Detect which cell encompasses the target text, then output its [x, y] center coordinate. 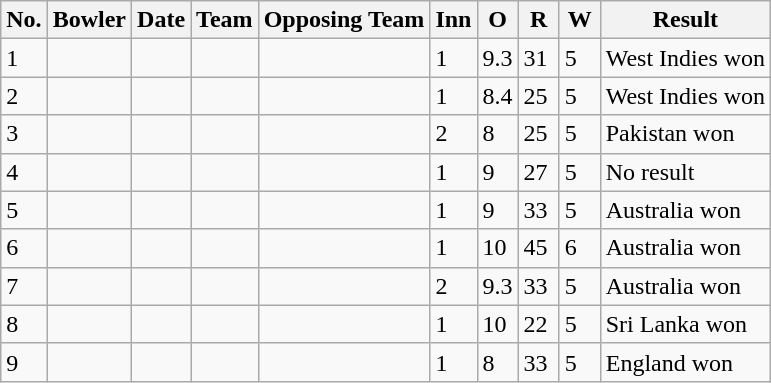
W [580, 20]
3 [24, 134]
No. [24, 20]
O [498, 20]
Date [162, 20]
45 [538, 248]
22 [538, 324]
Result [685, 20]
R [538, 20]
No result [685, 172]
4 [24, 172]
Pakistan won [685, 134]
Sri Lanka won [685, 324]
Inn [454, 20]
7 [24, 286]
8.4 [498, 96]
31 [538, 58]
Team [225, 20]
Bowler [89, 20]
27 [538, 172]
Opposing Team [344, 20]
England won [685, 362]
